For the text-containing cell, return its midpoint in (x, y) coordinate format. 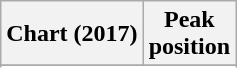
Peak position (189, 34)
Chart (2017) (72, 34)
